Detect which cell encompasses the target text, then output its [X, Y] center coordinate. 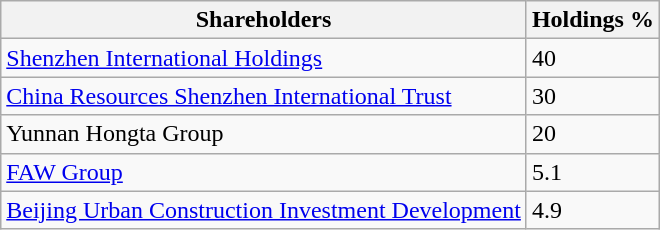
Holdings % [592, 20]
Shenzhen International Holdings [264, 58]
4.9 [592, 210]
5.1 [592, 172]
20 [592, 134]
40 [592, 58]
China Resources Shenzhen International Trust [264, 96]
Shareholders [264, 20]
Yunnan Hongta Group [264, 134]
30 [592, 96]
Beijing Urban Construction Investment Development [264, 210]
FAW Group [264, 172]
